Search for the cell housing the specified text and yield its (X, Y) center coordinate. 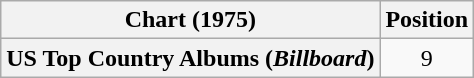
9 (427, 58)
Position (427, 20)
US Top Country Albums (Billboard) (190, 58)
Chart (1975) (190, 20)
